Search for the cell housing the specified text and yield its [x, y] center coordinate. 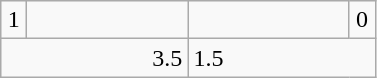
1 [14, 20]
3.5 [94, 58]
0 [362, 20]
1.5 [282, 58]
